Return the (x, y) coordinate for the center point of the cell that contains the specified text.  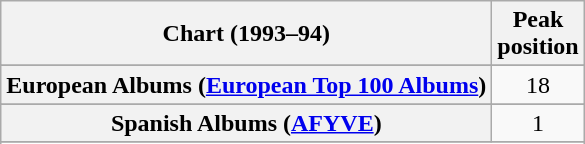
Spanish Albums (AFYVE) (246, 123)
1 (538, 123)
Peakposition (538, 34)
European Albums (European Top 100 Albums) (246, 85)
Chart (1993–94) (246, 34)
18 (538, 85)
